For the text-containing cell, return its midpoint in [x, y] coordinate format. 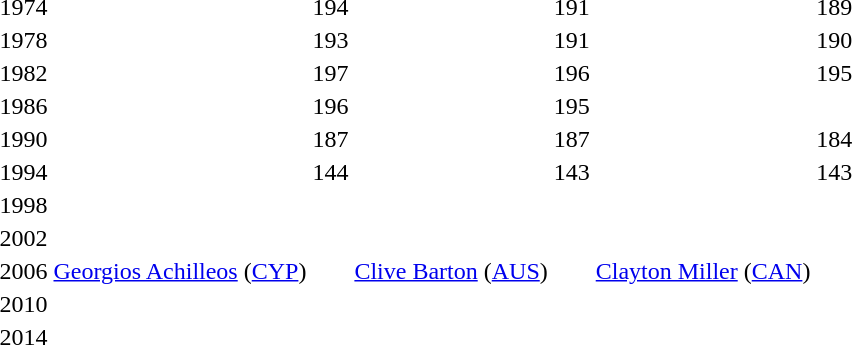
195 [572, 106]
144 [330, 172]
Georgios Achilleos (CYP) [180, 271]
197 [330, 73]
Clayton Miller (CAN) [703, 271]
143 [572, 172]
193 [330, 40]
Clive Barton (AUS) [451, 271]
191 [572, 40]
